Determine the (x, y) coordinate at the center of the cell enclosing the given text.  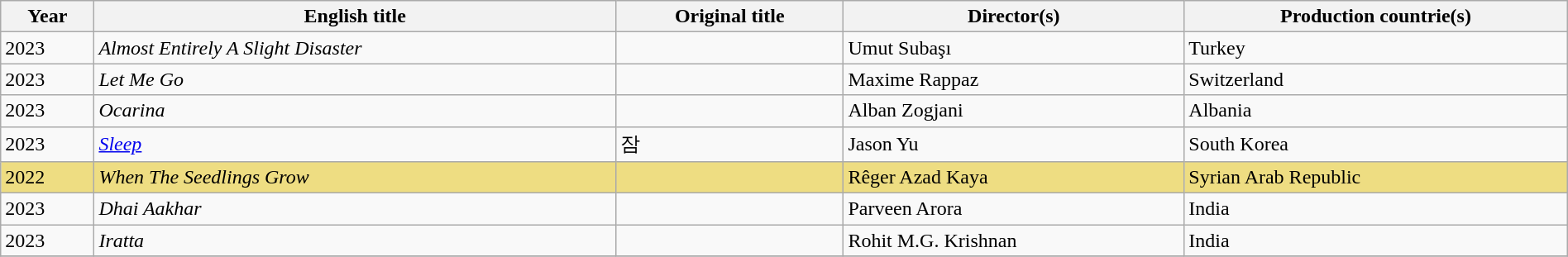
2022 (48, 178)
Rêger Azad Kaya (1014, 178)
잠 (729, 144)
Year (48, 17)
Switzerland (1376, 79)
Almost Entirely A Slight Disaster (356, 48)
Albania (1376, 111)
English title (356, 17)
Sleep (356, 144)
Let Me Go (356, 79)
Syrian Arab Republic (1376, 178)
South Korea (1376, 144)
Alban Zogjani (1014, 111)
Dhai Aakhar (356, 209)
Parveen Arora (1014, 209)
Iratta (356, 240)
Umut Subaşı (1014, 48)
Rohit M.G. Krishnan (1014, 240)
Maxime Rappaz (1014, 79)
Director(s) (1014, 17)
Turkey (1376, 48)
Ocarina (356, 111)
When The Seedlings Grow (356, 178)
Original title (729, 17)
Jason Yu (1014, 144)
Production countrie(s) (1376, 17)
